Capture the cell that displays the provided text and extract its [x, y] central coordinate. 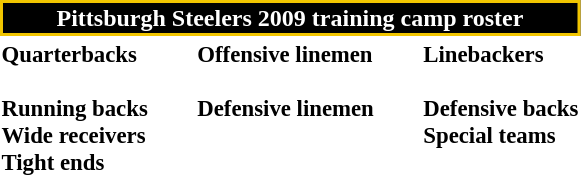
Pittsburgh Steelers 2009 training camp roster [290, 18]
